Capture the cell that displays the provided text and extract its [x, y] central coordinate. 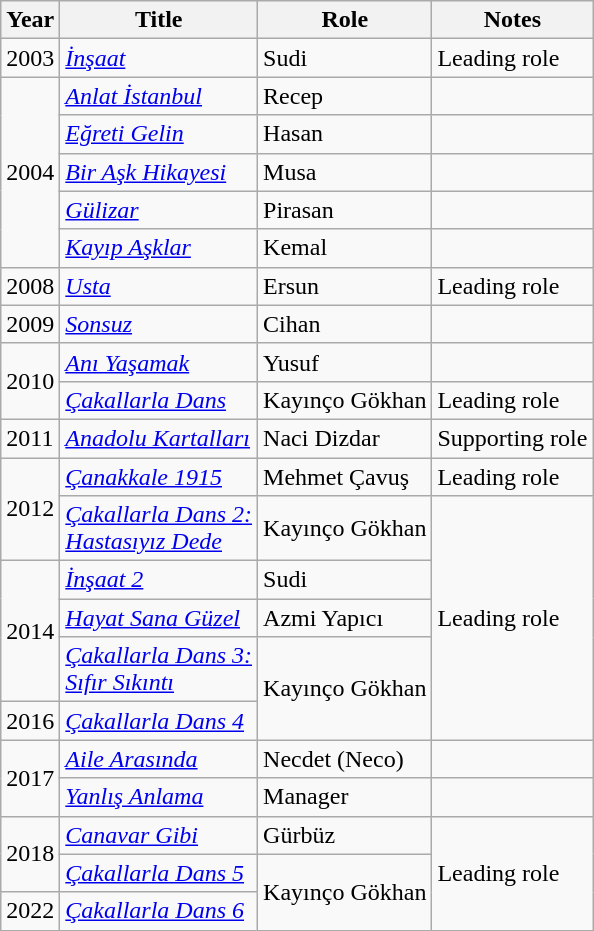
2012 [30, 510]
Sonsuz [159, 324]
Gülizar [159, 210]
Hasan [345, 134]
Anlat İstanbul [159, 96]
Cihan [345, 324]
Çakallarla Dans 4 [159, 721]
İnşaat [159, 58]
2017 [30, 778]
Kemal [345, 248]
Anı Yaşamak [159, 362]
Çanakkale 1915 [159, 477]
Necdet (Neco) [345, 759]
Kayıp Aşklar [159, 248]
Eğreti Gelin [159, 134]
2014 [30, 632]
Ersun [345, 286]
2010 [30, 381]
2004 [30, 172]
Çakallarla Dans 5 [159, 873]
Year [30, 20]
Musa [345, 172]
2009 [30, 324]
Aile Arasında [159, 759]
Çakallarla Dans 2:Hastasıyız Dede [159, 528]
2016 [30, 721]
Pirasan [345, 210]
Manager [345, 797]
2018 [30, 854]
Recep [345, 96]
Azmi Yapıcı [345, 618]
Hayat Sana Güzel [159, 618]
Çakallarla Dans 6 [159, 911]
Notes [512, 20]
Mehmet Çavuş [345, 477]
Usta [159, 286]
Title [159, 20]
Çakallarla Dans [159, 400]
Yanlış Anlama [159, 797]
Supporting role [512, 438]
Gürbüz [345, 835]
2011 [30, 438]
2008 [30, 286]
Canavar Gibi [159, 835]
Yusuf [345, 362]
Bir Aşk Hikayesi [159, 172]
Naci Dizdar [345, 438]
İnşaat 2 [159, 580]
2022 [30, 911]
Çakallarla Dans 3:Sıfır Sıkıntı [159, 670]
2003 [30, 58]
Role [345, 20]
Anadolu Kartalları [159, 438]
